Find where the given text appears and provide that cell's center as [X, Y] coordinate. 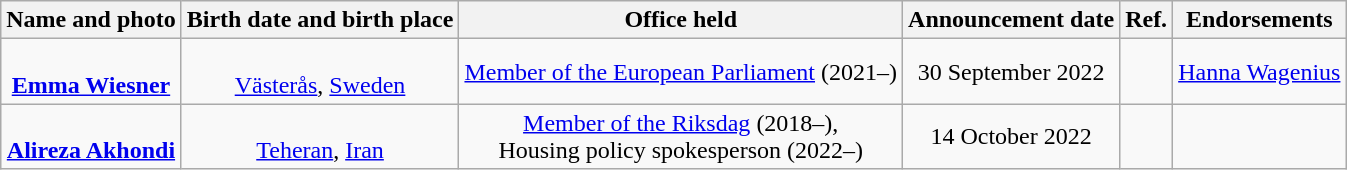
Member of the European Parliament (2021–) [681, 72]
Member of the Riksdag (2018–), Housing policy spokesperson (2022–) [681, 136]
14 October 2022 [1012, 136]
Birth date and birth place [320, 20]
Alireza Akhondi [91, 136]
Ref. [1146, 20]
Hanna Wagenius [1260, 72]
Emma Wiesner [91, 72]
Office held [681, 20]
Endorsements [1260, 20]
30 September 2022 [1012, 72]
Västerås, Sweden [320, 72]
Teheran, Iran [320, 136]
Name and photo [91, 20]
Announcement date [1012, 20]
